Scan for the cell matching the given text and deliver its (X, Y) coordinate at center. 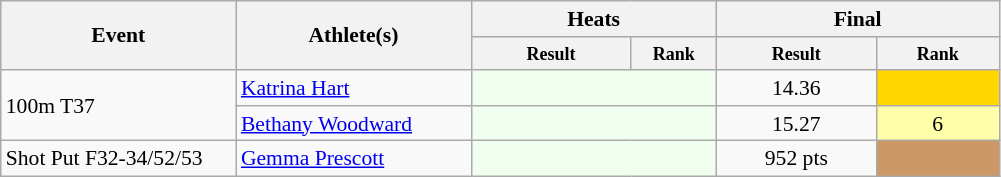
952 pts (796, 159)
Athlete(s) (354, 36)
15.27 (796, 124)
Katrina Hart (354, 88)
14.36 (796, 88)
6 (938, 124)
Final (858, 19)
Shot Put F32-34/52/53 (118, 159)
100m T37 (118, 106)
Gemma Prescott (354, 159)
Heats (594, 19)
Event (118, 36)
Bethany Woodward (354, 124)
